Identify which cell holds the provided text, then report its [X, Y] central coordinate. 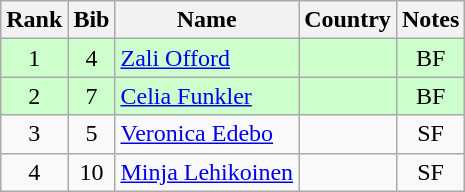
Rank [34, 20]
7 [92, 96]
Bib [92, 20]
Notes [430, 20]
Name [207, 20]
2 [34, 96]
1 [34, 58]
Zali Offord [207, 58]
Veronica Edebo [207, 134]
Celia Funkler [207, 96]
5 [92, 134]
Minja Lehikoinen [207, 172]
10 [92, 172]
Country [348, 20]
3 [34, 134]
